Return the (X, Y) coordinate for the center point of the cell that contains the specified text.  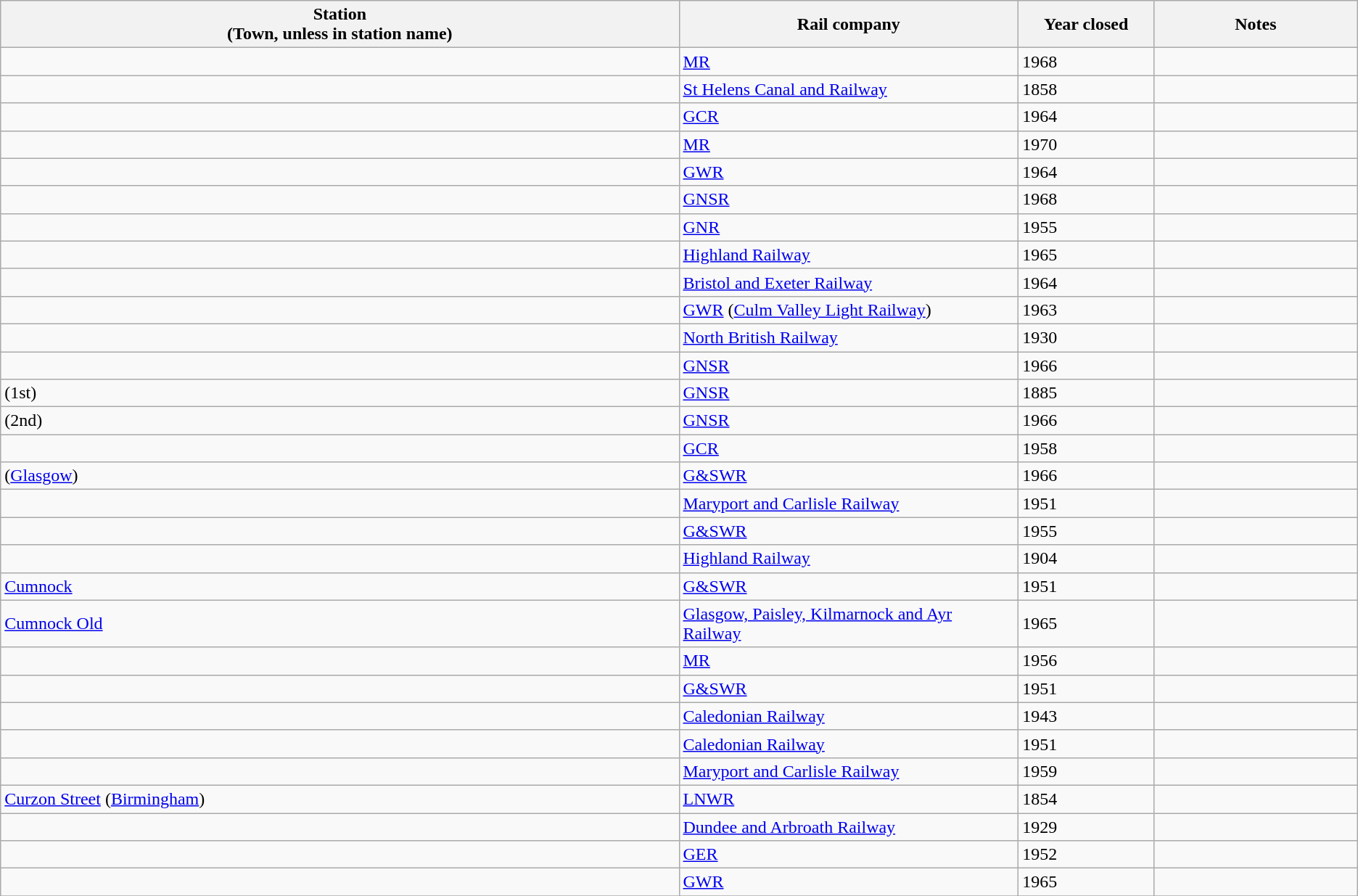
Dundee and Arbroath Railway (849, 826)
Rail company (849, 25)
1952 (1087, 855)
Notes (1256, 25)
Cumnock (339, 586)
Glasgow, Paisley, Kilmarnock and Ayr Railway (849, 624)
GNR (849, 227)
GER (849, 855)
1959 (1087, 771)
St Helens Canal and Railway (849, 89)
1958 (1087, 448)
1970 (1087, 144)
LNWR (849, 799)
1929 (1087, 826)
Bristol and Exeter Railway (849, 282)
1885 (1087, 393)
(2nd) (339, 421)
Station(Town, unless in station name) (339, 25)
1904 (1087, 559)
North British Railway (849, 337)
(Glasgow) (339, 476)
1858 (1087, 89)
1930 (1087, 337)
1854 (1087, 799)
1956 (1087, 661)
Year closed (1087, 25)
(1st) (339, 393)
Cumnock Old (339, 624)
1943 (1087, 716)
GWR (Culm Valley Light Railway) (849, 310)
1963 (1087, 310)
Curzon Street (Birmingham) (339, 799)
